Scan for the cell matching the given text and deliver its (X, Y) coordinate at center. 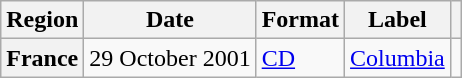
Region (42, 20)
Columbia (398, 58)
Label (398, 20)
Format (300, 20)
France (42, 58)
Date (170, 20)
CD (300, 58)
29 October 2001 (170, 58)
